Determine the [x, y] coordinate at the center of the cell enclosing the given text.  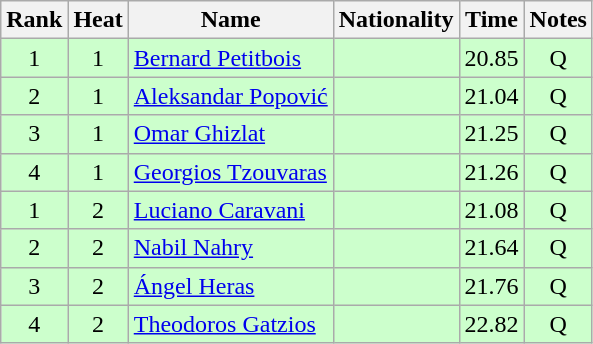
Luciano Caravani [230, 210]
Time [492, 20]
Name [230, 20]
Nabil Nahry [230, 248]
21.25 [492, 134]
21.04 [492, 96]
Rank [34, 20]
21.64 [492, 248]
20.85 [492, 58]
21.08 [492, 210]
Theodoros Gatzios [230, 324]
Nationality [396, 20]
Aleksandar Popović [230, 96]
Omar Ghizlat [230, 134]
Bernard Petitbois [230, 58]
Ángel Heras [230, 286]
Notes [558, 20]
21.76 [492, 286]
Heat [98, 20]
Georgios Tzouvaras [230, 172]
22.82 [492, 324]
21.26 [492, 172]
